Capture the cell that displays the provided text and extract its [X, Y] central coordinate. 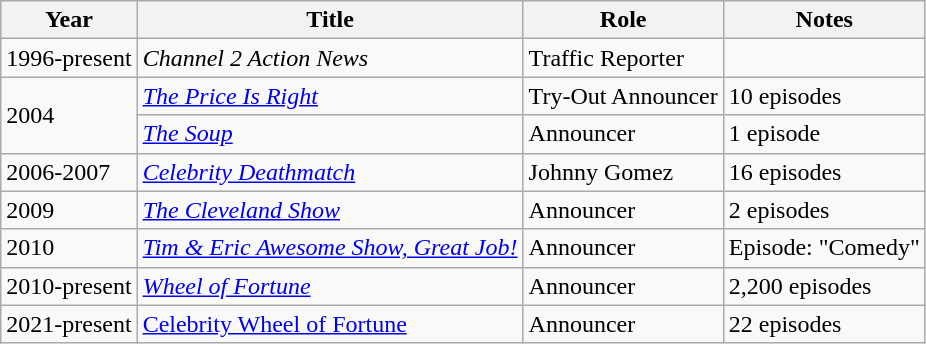
Role [623, 20]
1996-present [69, 58]
Title [330, 20]
22 episodes [824, 324]
2 episodes [824, 210]
The Price Is Right [330, 96]
16 episodes [824, 172]
2010 [69, 248]
Celebrity Deathmatch [330, 172]
2010-present [69, 286]
Notes [824, 20]
The Soup [330, 134]
Johnny Gomez [623, 172]
Tim & Eric Awesome Show, Great Job! [330, 248]
Year [69, 20]
2009 [69, 210]
2,200 episodes [824, 286]
Channel 2 Action News [330, 58]
2021-present [69, 324]
Try-Out Announcer [623, 96]
10 episodes [824, 96]
1 episode [824, 134]
2006-2007 [69, 172]
Wheel of Fortune [330, 286]
2004 [69, 115]
The Cleveland Show [330, 210]
Celebrity Wheel of Fortune [330, 324]
Traffic Reporter [623, 58]
Episode: "Comedy" [824, 248]
